Find where the given text appears and provide that cell's center as [x, y] coordinate. 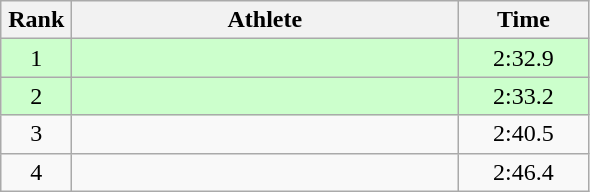
Rank [36, 20]
4 [36, 172]
2 [36, 96]
2:40.5 [524, 134]
2:46.4 [524, 172]
2:33.2 [524, 96]
2:32.9 [524, 58]
1 [36, 58]
Athlete [265, 20]
3 [36, 134]
Time [524, 20]
